Return [X, Y] of the center of cell containing provided text 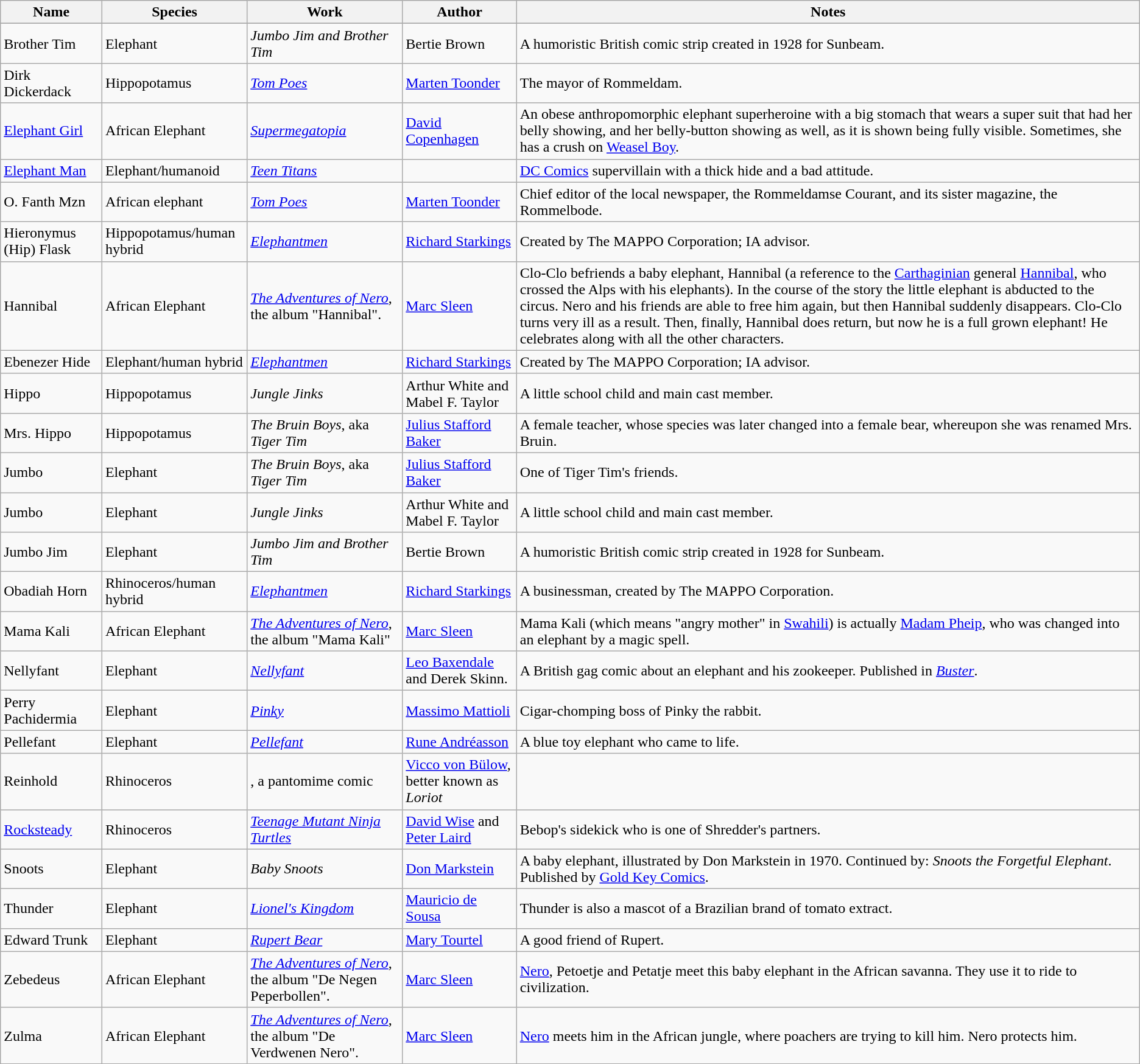
The Adventures of Nero, the album "De Verdwenen Nero". [325, 1035]
Hieronymus (Hip) Flask [51, 241]
Elephant Man [51, 171]
Baby Snoots [325, 868]
Mauricio de Sousa [459, 909]
Hippo [51, 393]
Mama Kali (which means "angry mother" in Swahili) is actually Madam Pheip, who was changed into an elephant by a magic spell. [828, 631]
Hippopotamus/human hybrid [174, 241]
A British gag comic about an elephant and his zookeeper. Published in Buster. [828, 671]
A businessman, created by The MAPPO Corporation. [828, 592]
Dirk Dickerdack [51, 83]
Nero, Petoetje and Petatje meet this baby elephant in the African savanna. They use it to ride to civilization. [828, 979]
DC Comics supervillain with a thick hide and a bad attitude. [828, 171]
Nero meets him in the African jungle, where poachers are trying to kill him. Nero protects him. [828, 1035]
Ebenezer Hide [51, 362]
Author [459, 12]
One of Tiger Tim's friends. [828, 473]
Rune Andréasson [459, 742]
A blue toy elephant who came to life. [828, 742]
Teenage Mutant Ninja Turtles [325, 830]
Elephant/human hybrid [174, 362]
, a pantomime comic [325, 781]
Chief editor of the local newspaper, the Rommeldamse Courant, and its sister magazine, the Rommelbode. [828, 202]
David Wise and Peter Laird [459, 830]
O. Fanth Mzn [51, 202]
Zebedeus [51, 979]
Species [174, 12]
Bebop's sidekick who is one of Shredder's partners. [828, 830]
Lionel's Kingdom [325, 909]
A good friend of Rupert. [828, 940]
Vicco von Bülow, better known as Loriot [459, 781]
Jumbo Jim [51, 552]
Name [51, 12]
Snoots [51, 868]
Elephant/humanoid [174, 171]
Thunder is also a mascot of a Brazilian brand of tomato extract. [828, 909]
The Adventures of Nero, the album "Hannibal". [325, 306]
Obadiah Horn [51, 592]
Teen Titans [325, 171]
African elephant [174, 202]
Supermegatopia [325, 131]
Hannibal [51, 306]
A female teacher, whose species was later changed into a female bear, whereupon she was renamed Mrs. Bruin. [828, 432]
Brother Tim [51, 44]
Reinhold [51, 781]
Rhinoceros/human hybrid [174, 592]
Massimo Mattioli [459, 710]
Mrs. Hippo [51, 432]
Zulma [51, 1035]
The mayor of Rommeldam. [828, 83]
Elephant Girl [51, 131]
Rocksteady [51, 830]
Pinky [325, 710]
Perry Pachidermia [51, 710]
Mama Kali [51, 631]
Rupert Bear [325, 940]
Edward Trunk [51, 940]
Cigar-chomping boss of Pinky the rabbit. [828, 710]
Leo Baxendale and Derek Skinn. [459, 671]
The Adventures of Nero, the album "De Negen Peperbollen". [325, 979]
Thunder [51, 909]
A baby elephant, illustrated by Don Markstein in 1970. Continued by: Snoots the Forgetful Elephant. Published by Gold Key Comics. [828, 868]
Mary Tourtel [459, 940]
Work [325, 12]
Notes [828, 12]
David Copenhagen [459, 131]
The Adventures of Nero, the album "Mama Kali" [325, 631]
Don Markstein [459, 868]
